Output the (X, Y) coordinate of the center of the cell containing the given text.  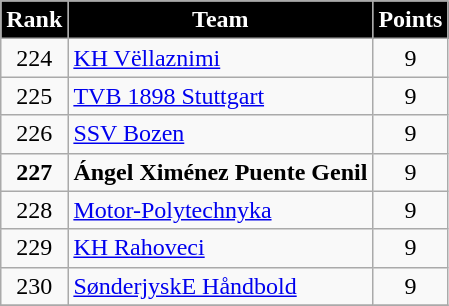
Rank (34, 20)
Team (220, 20)
Motor-Polytechnyka (220, 210)
229 (34, 248)
SSV Bozen (220, 134)
225 (34, 96)
226 (34, 134)
227 (34, 172)
Points (410, 20)
SønderjyskE Håndbold (220, 286)
Ángel Ximénez Puente Genil (220, 172)
KH Vëllaznimi (220, 58)
TVB 1898 Stuttgart (220, 96)
228 (34, 210)
KH Rahoveci (220, 248)
224 (34, 58)
230 (34, 286)
